Scan for the cell matching the given text and deliver its [x, y] coordinate at center. 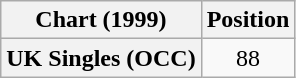
88 [248, 58]
Chart (1999) [101, 20]
Position [248, 20]
UK Singles (OCC) [101, 58]
